Output the [X, Y] coordinate of the center of the cell containing the given text.  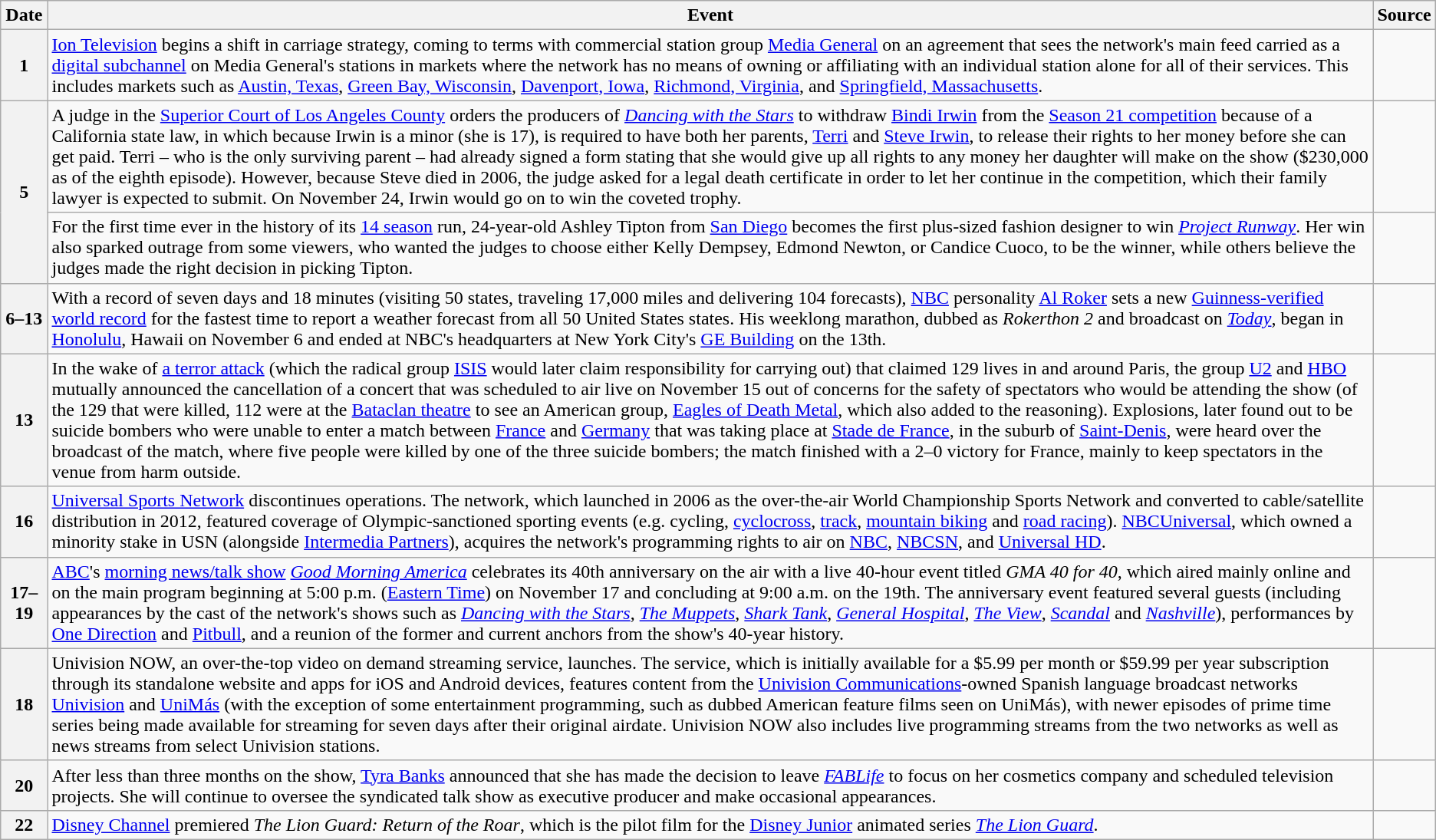
16 [25, 522]
6–13 [25, 318]
20 [25, 786]
5 [25, 192]
Event [710, 15]
Source [1404, 15]
Disney Channel premiered The Lion Guard: Return of the Roar, which is the pilot film for the Disney Junior animated series The Lion Guard. [710, 825]
17–19 [25, 603]
1 [25, 65]
22 [25, 825]
13 [25, 420]
18 [25, 704]
Date [25, 15]
